Search for the cell housing the specified text and yield its (X, Y) center coordinate. 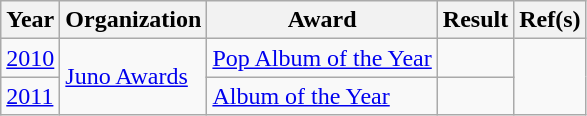
Pop Album of the Year (322, 58)
Result (475, 20)
Year (30, 20)
2010 (30, 58)
Juno Awards (134, 77)
Album of the Year (322, 96)
Award (322, 20)
Organization (134, 20)
Ref(s) (550, 20)
2011 (30, 96)
